Return (X, Y) of the center of cell containing provided text 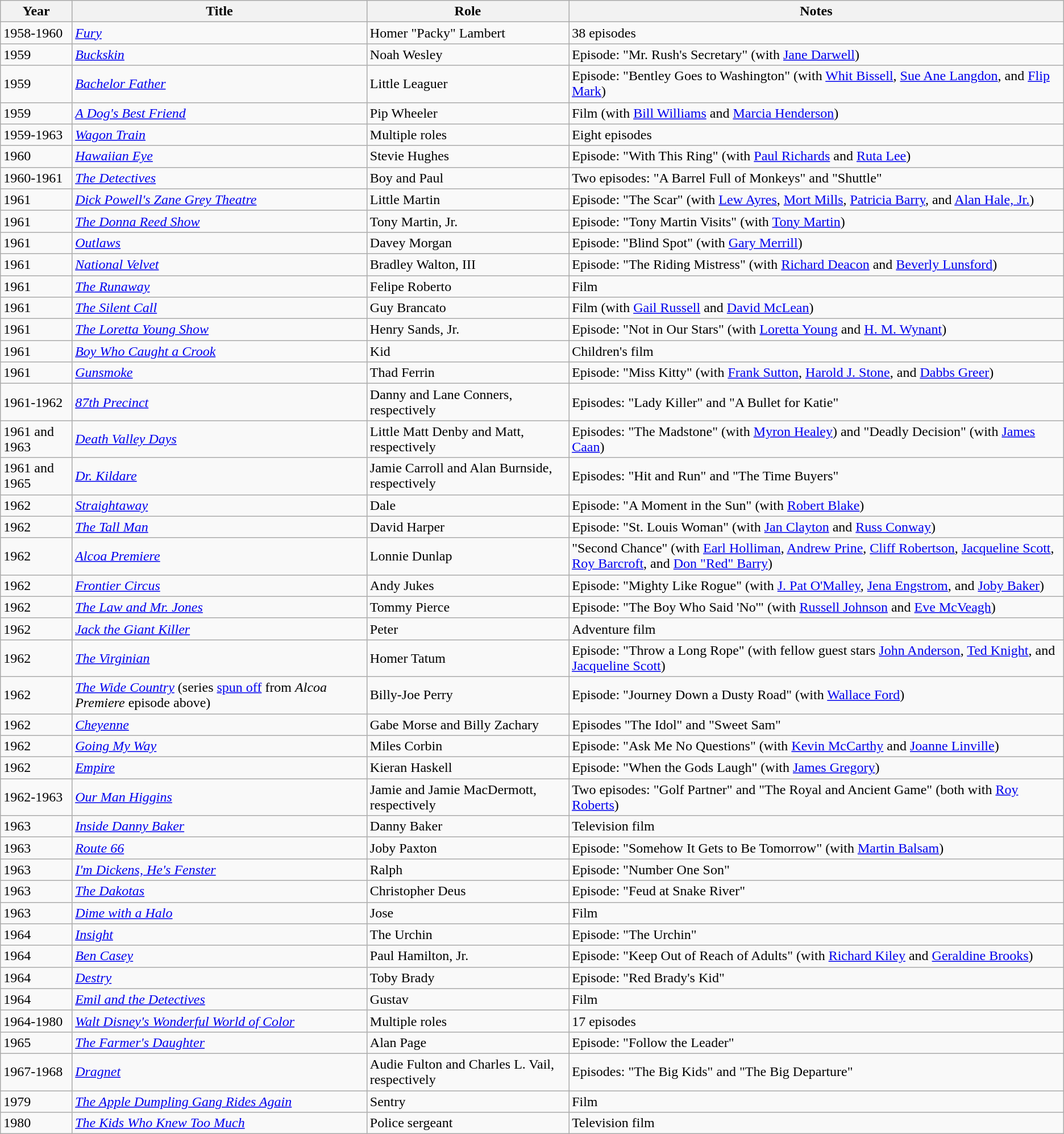
Dr. Kildare (219, 476)
Danny and Lane Conners, respectively (467, 402)
Episode: "The Boy Who Said 'No'" (with Russell Johnson and Eve McVeagh) (816, 607)
1960-1961 (36, 178)
Episode: "The Scar" (with Lew Ayres, Mort Mills, Patricia Barry, and Alan Hale, Jr.) (816, 200)
Fury (219, 33)
Our Man Higgins (219, 797)
Episode: "The Riding Mistress" (with Richard Deacon and Beverly Lunsford) (816, 264)
Inside Danny Baker (219, 826)
Felipe Roberto (467, 286)
1980 (36, 1123)
Insight (219, 934)
Film (with Gail Russell and David McLean) (816, 308)
Route 66 (219, 848)
Buckskin (219, 55)
Walt Disney's Wonderful World of Color (219, 1021)
Little Martin (467, 200)
Frontier Circus (219, 585)
Boy Who Caught a Crook (219, 351)
Jack the Giant Killer (219, 629)
Hawaiian Eye (219, 156)
1961-1962 (36, 402)
Peter (467, 629)
Gabe Morse and Billy Zachary (467, 725)
Audie Fulton and Charles L. Vail, respectively (467, 1072)
Title (219, 11)
Thad Ferrin (467, 373)
Episode: "Not in Our Stars" (with Loretta Young and H. M. Wynant) (816, 330)
Dime with a Halo (219, 913)
87th Precinct (219, 402)
Bradley Walton, III (467, 264)
Notes (816, 11)
Stevie Hughes (467, 156)
Davey Morgan (467, 243)
The Apple Dumpling Gang Rides Again (219, 1101)
Going My Way (219, 746)
Episode: "Miss Kitty" (with Frank Sutton, Harold J. Stone, and Dabbs Greer) (816, 373)
Episode: "Somehow It Gets to Be Tomorrow" (with Martin Balsam) (816, 848)
Year (36, 11)
17 episodes (816, 1021)
Episodes "The Idol" and "Sweet Sam" (816, 725)
Tommy Pierce (467, 607)
38 episodes (816, 33)
Children's film (816, 351)
Little Leaguer (467, 84)
Homer "Packy" Lambert (467, 33)
Ben Casey (219, 956)
Episode: "St. Louis Woman" (with Jan Clayton and Russ Conway) (816, 527)
Dick Powell's Zane Grey Theatre (219, 200)
Jamie Carroll and Alan Burnside, respectively (467, 476)
Boy and Paul (467, 178)
Episode: "Keep Out of Reach of Adults" (with Richard Kiley and Geraldine Brooks) (816, 956)
Two episodes: "Golf Partner" and "The Royal and Ancient Game" (both with Roy Roberts) (816, 797)
1960 (36, 156)
1959-1963 (36, 135)
Dragnet (219, 1072)
Alcoa Premiere (219, 556)
Episode: "When the Gods Laugh" (with James Gregory) (816, 768)
Straightaway (219, 505)
Episodes: "Lady Killer" and "A Bullet for Katie" (816, 402)
David Harper (467, 527)
1965 (36, 1042)
The Dakotas (219, 891)
A Dog's Best Friend (219, 113)
Little Matt Denby and Matt, respectively (467, 439)
The Virginian (219, 658)
Bachelor Father (219, 84)
1962-1963 (36, 797)
Toby Brady (467, 978)
Film (with Bill Williams and Marcia Henderson) (816, 113)
Sentry (467, 1101)
Outlaws (219, 243)
Homer Tatum (467, 658)
The Detectives (219, 178)
I'm Dickens, He's Fenster (219, 870)
Episodes: "The Madstone" (with Myron Healey) and "Deadly Decision" (with James Caan) (816, 439)
The Kids Who Knew Too Much (219, 1123)
Death Valley Days (219, 439)
Role (467, 11)
1961 and 1965 (36, 476)
Jamie and Jamie MacDermott, respectively (467, 797)
National Velvet (219, 264)
Episode: "A Moment in the Sun" (with Robert Blake) (816, 505)
Episode: "Blind Spot" (with Gary Merrill) (816, 243)
Paul Hamilton, Jr. (467, 956)
Episode: "Journey Down a Dusty Road" (with Wallace Ford) (816, 695)
Dale (467, 505)
1967-1968 (36, 1072)
Episode: "The Urchin" (816, 934)
Ralph (467, 870)
1964-1980 (36, 1021)
Andy Jukes (467, 585)
Episode: "With This Ring" (with Paul Richards and Ruta Lee) (816, 156)
Emil and the Detectives (219, 999)
Adventure film (816, 629)
Episode: "Feud at Snake River" (816, 891)
The Law and Mr. Jones (219, 607)
The Wide Country (series spun off from Alcoa Premiere episode above) (219, 695)
Episode: "Mr. Rush's Secretary" (with Jane Darwell) (816, 55)
The Loretta Young Show (219, 330)
Cheyenne (219, 725)
Episode: "Red Brady's Kid" (816, 978)
Miles Corbin (467, 746)
Joby Paxton (467, 848)
Billy-Joe Perry (467, 695)
Episode: "Bentley Goes to Washington" (with Whit Bissell, Sue Ane Langdon, and Flip Mark) (816, 84)
The Farmer's Daughter (219, 1042)
Christopher Deus (467, 891)
Eight episodes (816, 135)
The Urchin (467, 934)
Episode: "Mighty Like Rogue" (with J. Pat O'Malley, Jena Engstrom, and Joby Baker) (816, 585)
Danny Baker (467, 826)
Kid (467, 351)
Episode: "Number One Son" (816, 870)
The Runaway (219, 286)
The Silent Call (219, 308)
1961 and 1963 (36, 439)
Alan Page (467, 1042)
Episode: "Throw a Long Rope" (with fellow guest stars John Anderson, Ted Knight, and Jacqueline Scott) (816, 658)
Episodes: "The Big Kids" and "The Big Departure" (816, 1072)
Guy Brancato (467, 308)
Gunsmoke (219, 373)
Episode: "Tony Martin Visits" (with Tony Martin) (816, 221)
Henry Sands, Jr. (467, 330)
"Second Chance" (with Earl Holliman, Andrew Prine, Cliff Robertson, Jacqueline Scott, Roy Barcroft, and Don "Red" Barry) (816, 556)
The Donna Reed Show (219, 221)
Jose (467, 913)
Kieran Haskell (467, 768)
Wagon Train (219, 135)
Lonnie Dunlap (467, 556)
Tony Martin, Jr. (467, 221)
Episodes: "Hit and Run" and "The Time Buyers" (816, 476)
Noah Wesley (467, 55)
Episode: "Follow the Leader" (816, 1042)
Police sergeant (467, 1123)
Destry (219, 978)
Pip Wheeler (467, 113)
Gustav (467, 999)
1979 (36, 1101)
Two episodes: "A Barrel Full of Monkeys" and "Shuttle" (816, 178)
Episode: "Ask Me No Questions" (with Kevin McCarthy and Joanne Linville) (816, 746)
The Tall Man (219, 527)
1958-1960 (36, 33)
Empire (219, 768)
